Return the [X, Y] coordinate for the center point of the cell that contains the specified text.  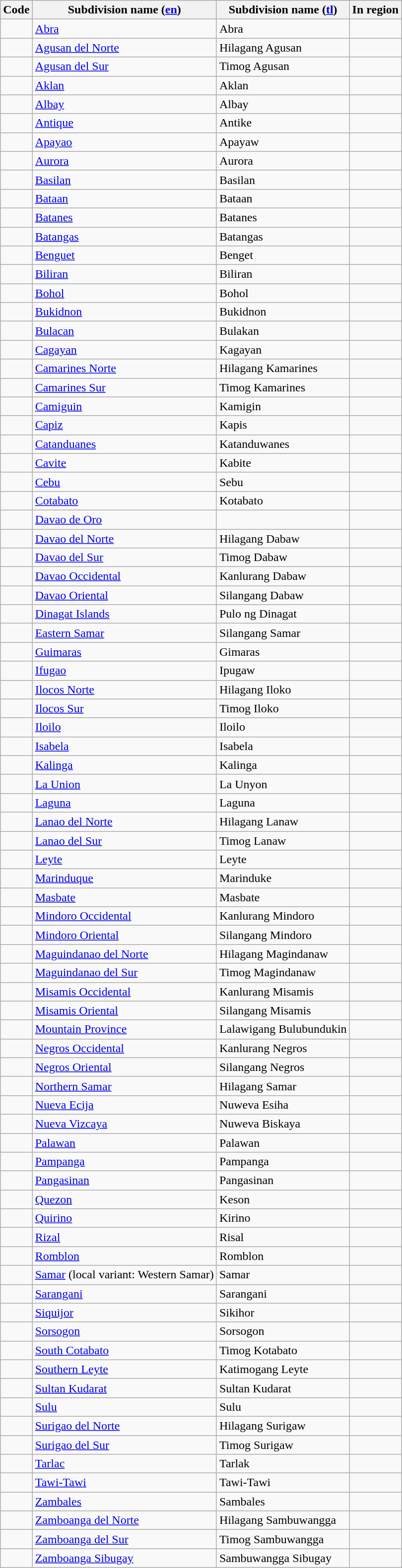
Zamboanga del Norte [124, 1520]
Silangang Dabaw [283, 595]
Surigao del Norte [124, 1426]
Agusan del Norte [124, 48]
Camarines Sur [124, 387]
Dinagat Islands [124, 614]
Mindoro Oriental [124, 935]
Davao del Sur [124, 558]
Tarlac [124, 1464]
Zambales [124, 1502]
Antike [283, 123]
Cotabato [124, 501]
Cavite [124, 463]
Negros Oriental [124, 1067]
Sikihor [283, 1313]
Tarlak [283, 1464]
Kanlurang Misamis [283, 992]
La Unyon [283, 784]
Cagayan [124, 350]
La Union [124, 784]
Timog Lanaw [283, 841]
Ifugao [124, 671]
Lanao del Norte [124, 821]
Apayaw [283, 142]
Nuweva Biskaya [283, 1124]
Hilagang Samar [283, 1086]
South Cotabato [124, 1350]
Northern Samar [124, 1086]
Eastern Samar [124, 633]
Siquijor [124, 1313]
Hilagang Surigaw [283, 1426]
Kanlurang Dabaw [283, 576]
Kagayan [283, 350]
Sebu [283, 482]
Timog Sambuwangga [283, 1539]
Camiguin [124, 406]
Silangang Mindoro [283, 935]
Silangang Misamis [283, 1010]
Quirino [124, 1218]
Kanlurang Negros [283, 1048]
Hilagang Dabaw [283, 538]
Katanduwanes [283, 444]
Hilagang Agusan [283, 48]
Katimogang Leyte [283, 1369]
Guimaras [124, 652]
Davao Occidental [124, 576]
Keson [283, 1199]
Maguindanao del Norte [124, 954]
Kirino [283, 1218]
Zamboanga Sibugay [124, 1558]
Subdivision name (en) [124, 10]
Silangang Samar [283, 633]
Ilocos Sur [124, 708]
Bulakan [283, 331]
Agusan del Sur [124, 66]
Southern Leyte [124, 1369]
Hilagang Lanaw [283, 821]
Lanao del Sur [124, 841]
Code [16, 10]
Timog Kotabato [283, 1350]
Rizal [124, 1237]
Sambuwangga Sibugay [283, 1558]
Hilagang Magindanaw [283, 954]
Mountain Province [124, 1029]
Antique [124, 123]
Silangang Negros [283, 1067]
Nuweva Esiha [283, 1105]
Quezon [124, 1199]
Timog Iloko [283, 708]
Benget [283, 255]
Hilagang Sambuwangga [283, 1520]
Zamboanga del Sur [124, 1539]
Samar (local variant: Western Samar) [124, 1275]
Davao de Oro [124, 519]
Timog Kamarines [283, 387]
Cebu [124, 482]
Nueva Vizcaya [124, 1124]
Misamis Occidental [124, 992]
Nueva Ecija [124, 1105]
Benguet [124, 255]
Marinduke [283, 878]
Samar [283, 1275]
Hilagang Kamarines [283, 369]
In region [375, 10]
Davao Oriental [124, 595]
Bulacan [124, 331]
Ipugaw [283, 671]
Camarines Norte [124, 369]
Maguindanao del Sur [124, 973]
Pulo ng Dinagat [283, 614]
Marinduque [124, 878]
Kamigin [283, 406]
Davao del Norte [124, 538]
Kabite [283, 463]
Surigao del Sur [124, 1445]
Negros Occidental [124, 1048]
Sambales [283, 1502]
Mindoro Occidental [124, 916]
Ilocos Norte [124, 690]
Misamis Oriental [124, 1010]
Catanduanes [124, 444]
Risal [283, 1237]
Timog Dabaw [283, 558]
Timog Surigaw [283, 1445]
Kotabato [283, 501]
Hilagang Iloko [283, 690]
Subdivision name (tl) [283, 10]
Timog Agusan [283, 66]
Capiz [124, 425]
Kapis [283, 425]
Apayao [124, 142]
Kanlurang Mindoro [283, 916]
Gimaras [283, 652]
Timog Magindanaw [283, 973]
Lalawigang Bulubundukin [283, 1029]
